Search for the cell housing the specified text and yield its [x, y] center coordinate. 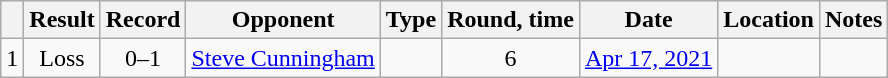
Notes [853, 20]
Round, time [511, 20]
Date [648, 20]
Steve Cunningham [283, 58]
Apr 17, 2021 [648, 58]
Opponent [283, 20]
Location [769, 20]
0–1 [143, 58]
1 [12, 58]
Result [62, 20]
Loss [62, 58]
Type [410, 20]
6 [511, 58]
Record [143, 20]
